Identify which cell holds the provided text, then report its [x, y] central coordinate. 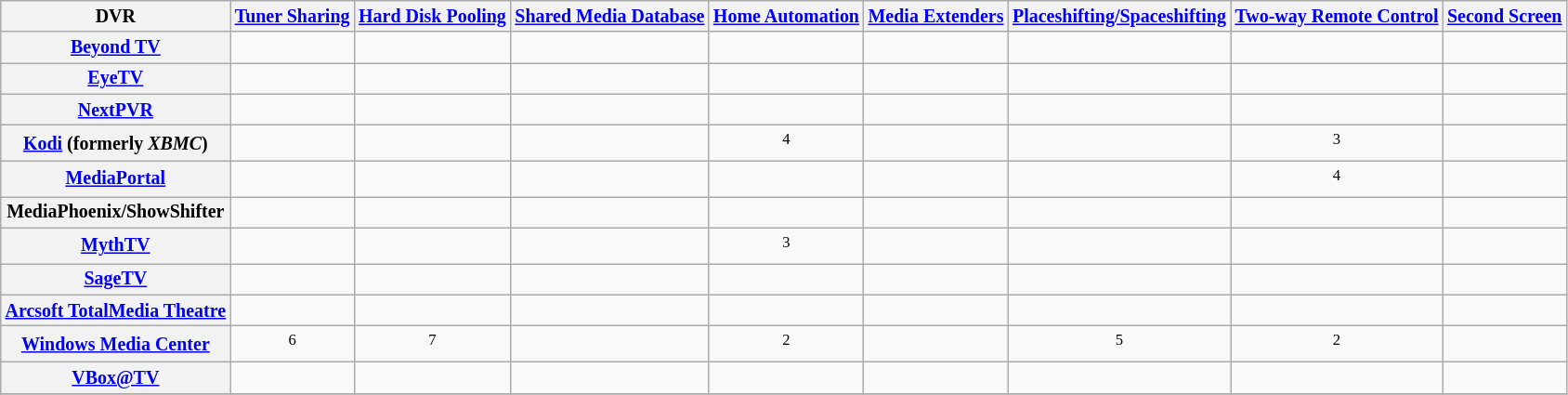
Home Automation [786, 17]
Kodi (formerly XBMC) [115, 143]
Beyond TV [115, 48]
Shared Media Database [609, 17]
MediaPhoenix/ShowShifter [115, 212]
Two-way Remote Control [1338, 17]
MythTV [115, 247]
7 [432, 344]
NextPVR [115, 110]
MediaPortal [115, 180]
Second Screen [1505, 17]
6 [292, 344]
DVR [115, 17]
5 [1118, 344]
Arcsoft TotalMedia Theatre [115, 310]
VBox@TV [115, 377]
SageTV [115, 279]
Tuner Sharing [292, 17]
Hard Disk Pooling [432, 17]
EyeTV [115, 78]
Media Extenders [936, 17]
Windows Media Center [115, 344]
Placeshifting/Spaceshifting [1118, 17]
